Locate the cell with the specified text and output its [x, y] center coordinate. 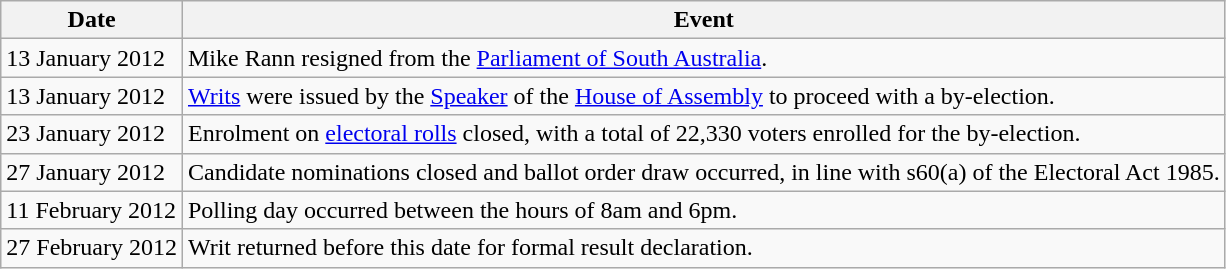
Mike Rann resigned from the Parliament of South Australia. [704, 58]
Polling day occurred between the hours of 8am and 6pm. [704, 210]
Candidate nominations closed and ballot order draw occurred, in line with s60(a) of the Electoral Act 1985. [704, 172]
Enrolment on electoral rolls closed, with a total of 22,330 voters enrolled for the by-election. [704, 134]
27 January 2012 [92, 172]
Writs were issued by the Speaker of the House of Assembly to proceed with a by-election. [704, 96]
Date [92, 20]
27 February 2012 [92, 248]
11 February 2012 [92, 210]
Writ returned before this date for formal result declaration. [704, 248]
Event [704, 20]
23 January 2012 [92, 134]
